Detect which cell encompasses the target text, then output its [x, y] center coordinate. 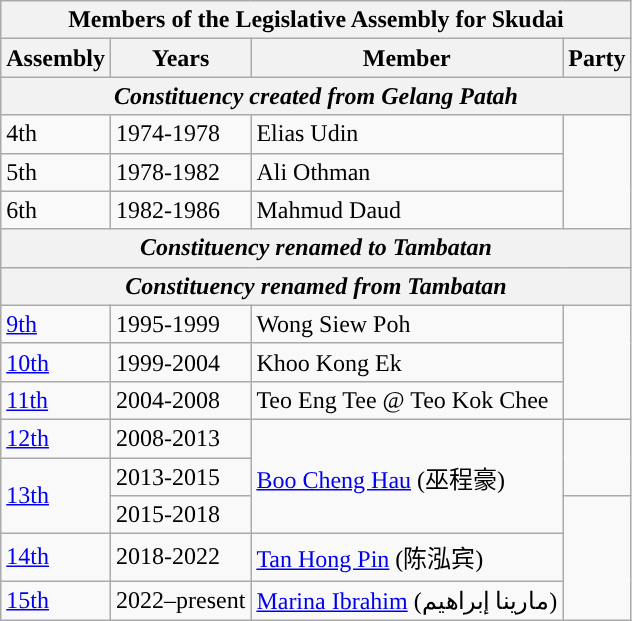
1982-1986 [180, 210]
Teo Eng Tee @ Teo Kok Chee [407, 400]
13th [56, 496]
2013-2015 [180, 477]
4th [56, 134]
Wong Siew Poh [407, 324]
Assembly [56, 58]
Tan Hong Pin (陈泓宾) [407, 558]
14th [56, 558]
9th [56, 324]
10th [56, 362]
1978-1982 [180, 172]
5th [56, 172]
Constituency created from Gelang Patah [316, 96]
Boo Cheng Hau (巫程豪) [407, 476]
Khoo Kong Ek [407, 362]
Constituency renamed from Tambatan [316, 286]
15th [56, 601]
Members of the Legislative Assembly for Skudai [316, 20]
2008-2013 [180, 438]
2018-2022 [180, 558]
Elias Udin [407, 134]
1995-1999 [180, 324]
1999-2004 [180, 362]
1974-1978 [180, 134]
12th [56, 438]
Member [407, 58]
11th [56, 400]
2004-2008 [180, 400]
Marina Ibrahim (مارينا إبراهيم) [407, 601]
2015-2018 [180, 515]
2022–present [180, 601]
6th [56, 210]
Constituency renamed to Tambatan [316, 248]
Mahmud Daud [407, 210]
Years [180, 58]
Party [597, 58]
Ali Othman [407, 172]
